Find where the given text appears and provide that cell's center as (X, Y) coordinate. 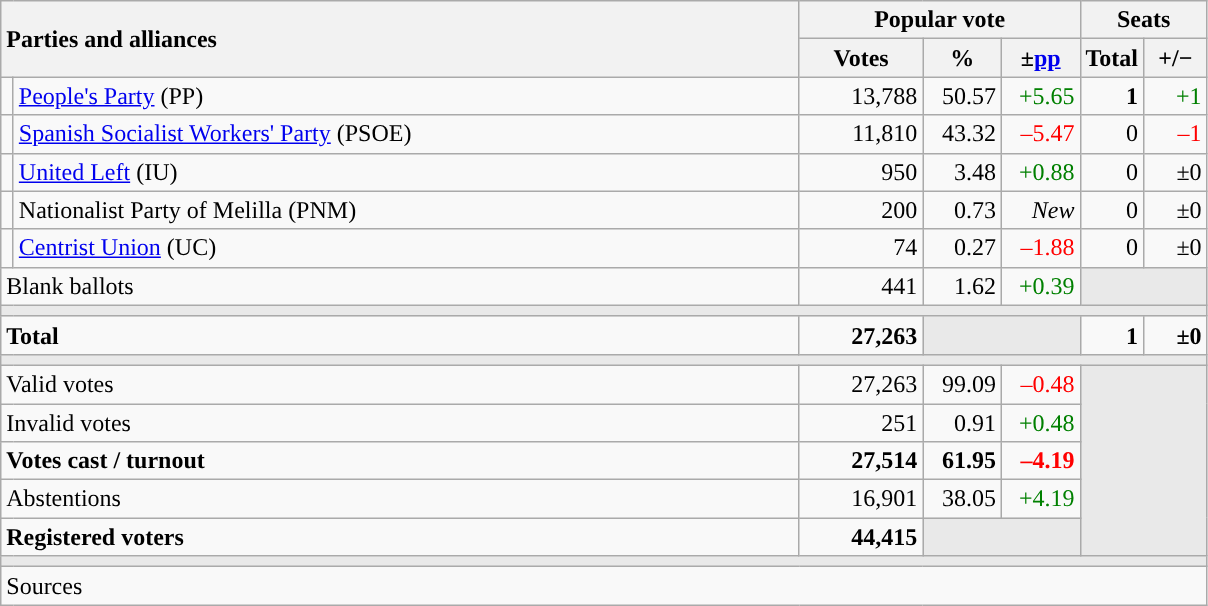
–0.48 (1040, 384)
3.48 (962, 172)
200 (861, 210)
74 (861, 248)
Votes (861, 58)
±pp (1040, 58)
+0.88 (1040, 172)
0.91 (962, 423)
0.27 (962, 248)
27,514 (861, 461)
–5.47 (1040, 134)
Nationalist Party of Melilla (PNM) (406, 210)
Sources (604, 586)
50.57 (962, 96)
+/− (1176, 58)
950 (861, 172)
Valid votes (400, 384)
Invalid votes (400, 423)
Parties and alliances (400, 39)
0.73 (962, 210)
251 (861, 423)
United Left (IU) (406, 172)
–1 (1176, 134)
–1.88 (1040, 248)
+1 (1176, 96)
1.62 (962, 286)
38.05 (962, 499)
+5.65 (1040, 96)
44,415 (861, 537)
% (962, 58)
441 (861, 286)
16,901 (861, 499)
Registered voters (400, 537)
Votes cast / turnout (400, 461)
43.32 (962, 134)
Blank ballots (400, 286)
People's Party (PP) (406, 96)
Spanish Socialist Workers' Party (PSOE) (406, 134)
+4.19 (1040, 499)
99.09 (962, 384)
+0.48 (1040, 423)
+0.39 (1040, 286)
13,788 (861, 96)
–4.19 (1040, 461)
Seats (1144, 20)
Centrist Union (UC) (406, 248)
New (1040, 210)
61.95 (962, 461)
Abstentions (400, 499)
Popular vote (940, 20)
11,810 (861, 134)
